Output the [X, Y] coordinate of the center of the cell containing the given text.  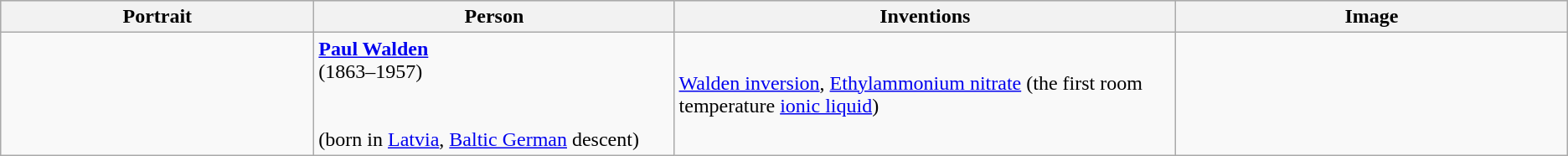
Walden inversion, Ethylammonium nitrate (the first room temperature ionic liquid) [925, 94]
Inventions [925, 17]
Portrait [157, 17]
Image [1372, 17]
Paul Walden(1863–1957) (born in Latvia, Baltic German descent) [494, 94]
Person [494, 17]
